Locate the cell with the specified text and output its (X, Y) center coordinate. 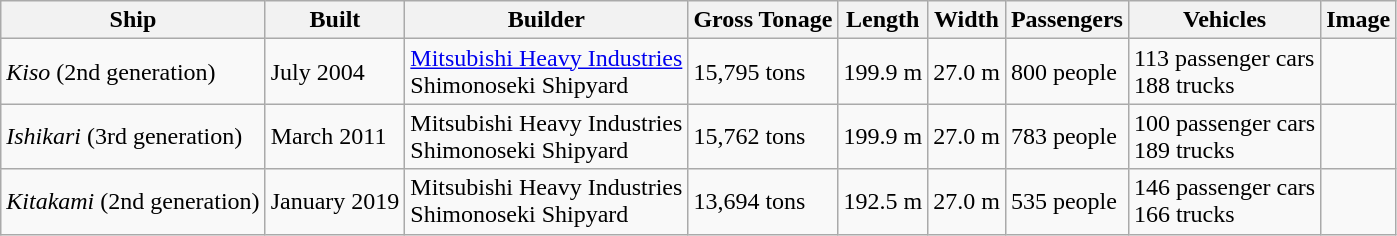
Length (883, 20)
113 passenger cars188 trucks (1224, 72)
Vehicles (1224, 20)
146 passenger cars166 trucks (1224, 202)
535 people (1066, 202)
Image (1358, 20)
100 passenger cars189 trucks (1224, 136)
15,762 tons (763, 136)
Kiso (2nd generation) (133, 72)
Gross Tonage (763, 20)
192.5 m (883, 202)
Width (967, 20)
15,795 tons (763, 72)
800 people (1066, 72)
March 2011 (335, 136)
13,694 tons (763, 202)
Passengers (1066, 20)
Ship (133, 20)
Builder (546, 20)
Built (335, 20)
Kitakami (2nd generation) (133, 202)
Ishikari (3rd generation) (133, 136)
July 2004 (335, 72)
January 2019 (335, 202)
783 people (1066, 136)
